Locate the cell with the specified text and output its (x, y) center coordinate. 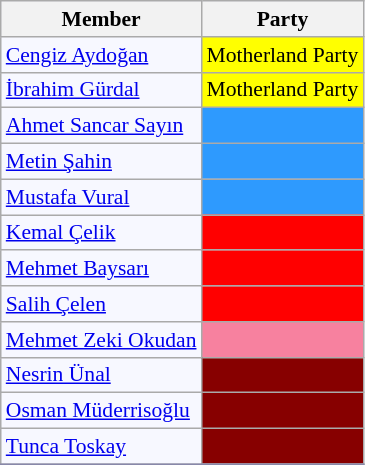
Mehmet Zeki Okudan (102, 340)
Nesrin Ünal (102, 375)
Ahmet Sancar Sayın (102, 126)
Kemal Çelik (102, 233)
Mehmet Baysarı (102, 269)
Member (102, 19)
Mustafa Vural (102, 197)
Party (283, 19)
Cengiz Aydoğan (102, 55)
Salih Çelen (102, 304)
Tunca Toskay (102, 447)
Metin Şahin (102, 162)
İbrahim Gürdal (102, 90)
Osman Müderrisoğlu (102, 411)
